Provide the (x, y) coordinate of the cell's center where the given text is located.  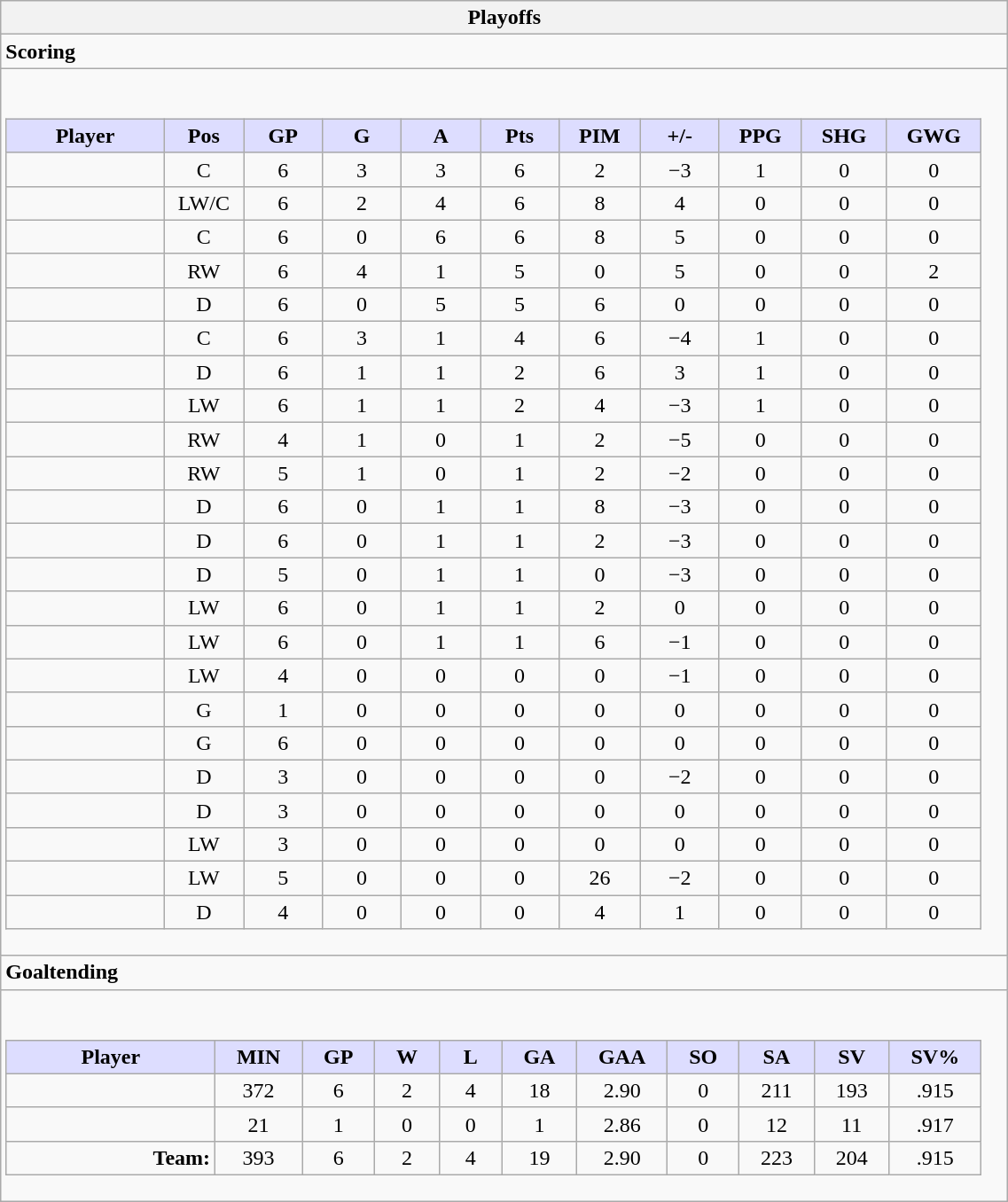
.917 (935, 1124)
Player MIN GP W L GA GAA SO SA SV SV% 372 6 2 4 18 2.90 0 211 193 .915 21 1 0 0 1 2.86 0 12 11 .917 Team: 393 6 2 4 19 2.90 0 223 204 .915 (504, 1096)
−4 (679, 339)
12 (777, 1124)
GAA (622, 1057)
Playoffs (504, 18)
18 (539, 1090)
19 (539, 1158)
MIN (259, 1057)
Scoring (504, 51)
L (470, 1057)
W (408, 1057)
11 (851, 1124)
A (441, 136)
193 (851, 1090)
26 (600, 878)
223 (777, 1158)
GA (539, 1057)
SV% (935, 1057)
21 (259, 1124)
GWG (934, 136)
Team: (111, 1158)
SHG (844, 136)
393 (259, 1158)
Pos (204, 136)
Goaltending (504, 972)
+/- (679, 136)
Pts (520, 136)
372 (259, 1090)
SO (704, 1057)
−5 (679, 440)
PPG (761, 136)
SV (851, 1057)
211 (777, 1090)
LW/C (204, 203)
2.86 (622, 1124)
SA (777, 1057)
204 (851, 1158)
PIM (600, 136)
